Determine the (x, y) coordinate at the center of the cell enclosing the given text.  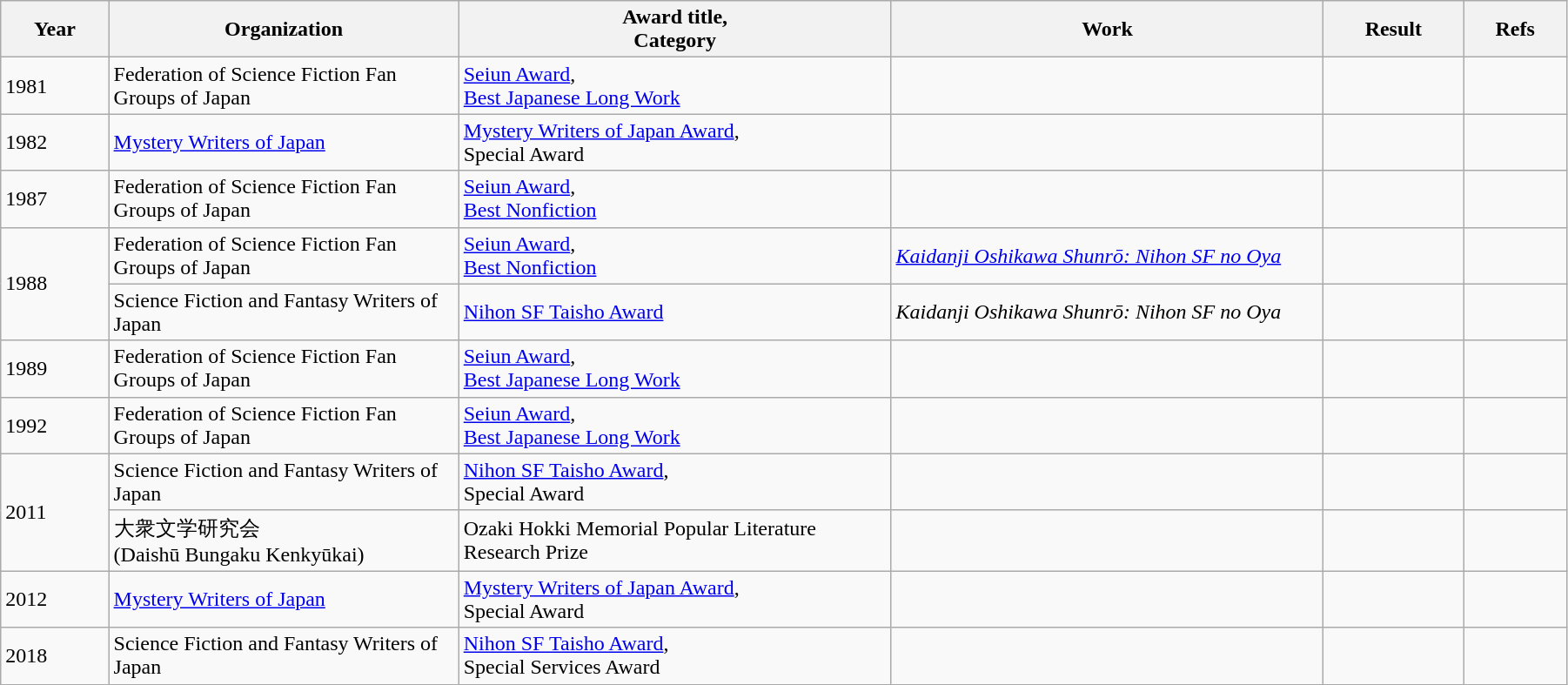
1989 (55, 369)
Award title,Category (675, 30)
1988 (55, 284)
Result (1394, 30)
Nihon SF Taisho Award,Special Award (675, 482)
1981 (55, 85)
2012 (55, 599)
1992 (55, 425)
2011 (55, 512)
Year (55, 30)
大衆文学研究会(Daishū Bungaku Kenkyūkai) (284, 541)
Nihon SF Taisho Award,Special Services Award (675, 656)
1987 (55, 198)
Work (1107, 30)
2018 (55, 656)
Refs (1516, 30)
Nihon SF Taisho Award (675, 312)
Ozaki Hokki Memorial Popular Literature Research Prize (675, 541)
Organization (284, 30)
1982 (55, 143)
